Extract the [X, Y] coordinate from the center of the cell holding the provided text.  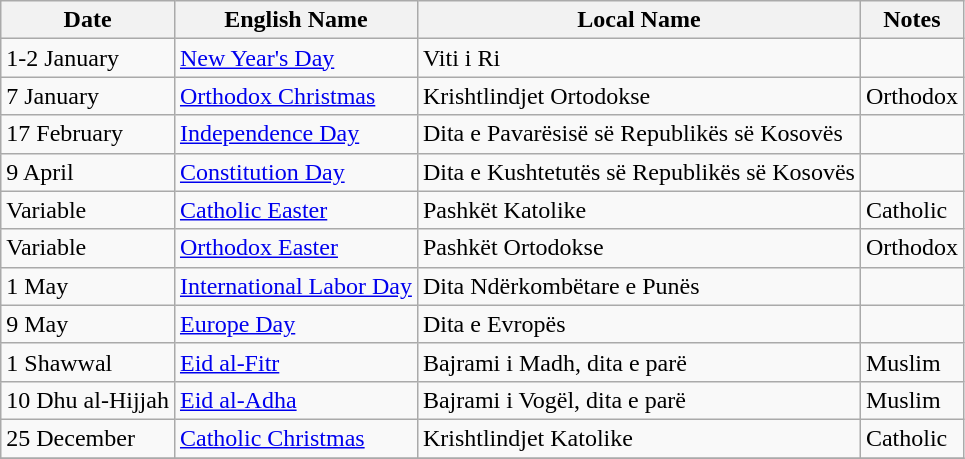
International Labor Day [296, 286]
Constitution Day [296, 172]
New Year's Day [296, 58]
Catholic Easter [296, 210]
English Name [296, 20]
Orthodox Christmas [296, 96]
Dita e Pavarësisë së Republikës së Kosovës [638, 134]
9 May [88, 324]
Eid al-Fitr [296, 362]
Eid al-Adha [296, 400]
Dita Ndërkombëtare e Punës [638, 286]
Date [88, 20]
Catholic Christmas [296, 438]
Local Name [638, 20]
1 Shawwal [88, 362]
17 February [88, 134]
Bajrami i Vogël, dita e parë [638, 400]
Europe Day [296, 324]
Notes [912, 20]
Dita e Evropës [638, 324]
Pashkët Ortodokse [638, 248]
10 Dhu al-Hijjah [88, 400]
Viti i Ri [638, 58]
Bajrami i Madh, dita e parë [638, 362]
Orthodox Easter [296, 248]
25 December [88, 438]
Pashkët Katolike [638, 210]
Krishtlindjet Katolike [638, 438]
Dita e Kushtetutës së Republikës së Kosovës [638, 172]
1 May [88, 286]
Independence Day [296, 134]
1-2 January [88, 58]
7 January [88, 96]
9 April [88, 172]
Krishtlindjet Ortodokse [638, 96]
